Detect which cell encompasses the target text, then output its [X, Y] center coordinate. 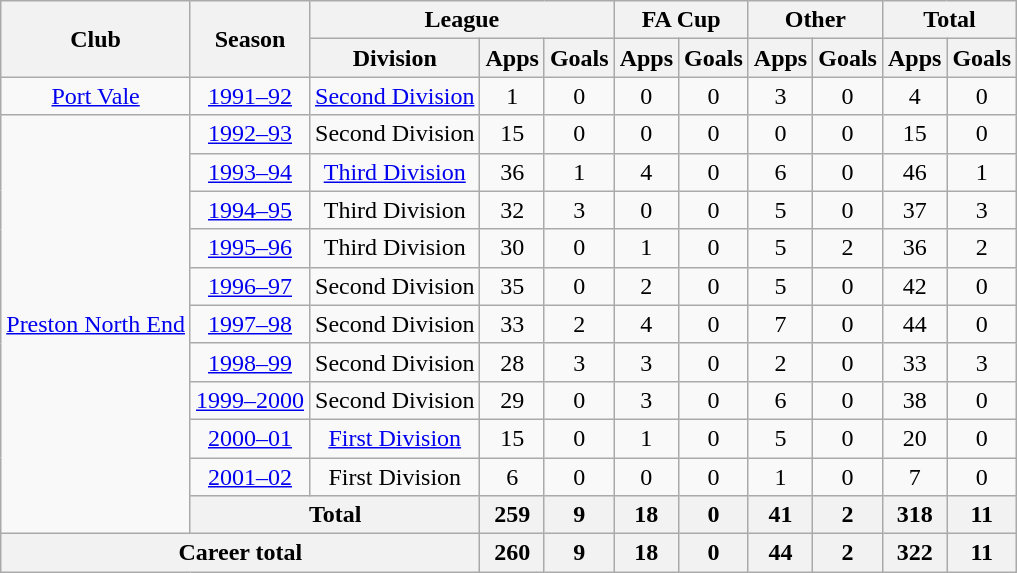
29 [512, 400]
260 [512, 553]
259 [512, 515]
Season [250, 39]
1997–98 [250, 324]
Club [96, 39]
Division [395, 58]
Port Vale [96, 96]
1994–95 [250, 210]
42 [914, 286]
FA Cup [681, 20]
1999–2000 [250, 400]
1995–96 [250, 248]
1993–94 [250, 172]
41 [780, 515]
Other [815, 20]
20 [914, 438]
37 [914, 210]
35 [512, 286]
1996–97 [250, 286]
1992–93 [250, 134]
38 [914, 400]
1991–92 [250, 96]
318 [914, 515]
2000–01 [250, 438]
Career total [240, 553]
2001–02 [250, 477]
46 [914, 172]
32 [512, 210]
Preston North End [96, 324]
1998–99 [250, 362]
28 [512, 362]
30 [512, 248]
League [462, 20]
322 [914, 553]
